From the cell containing the given text, extract its center point as (X, Y) coordinate. 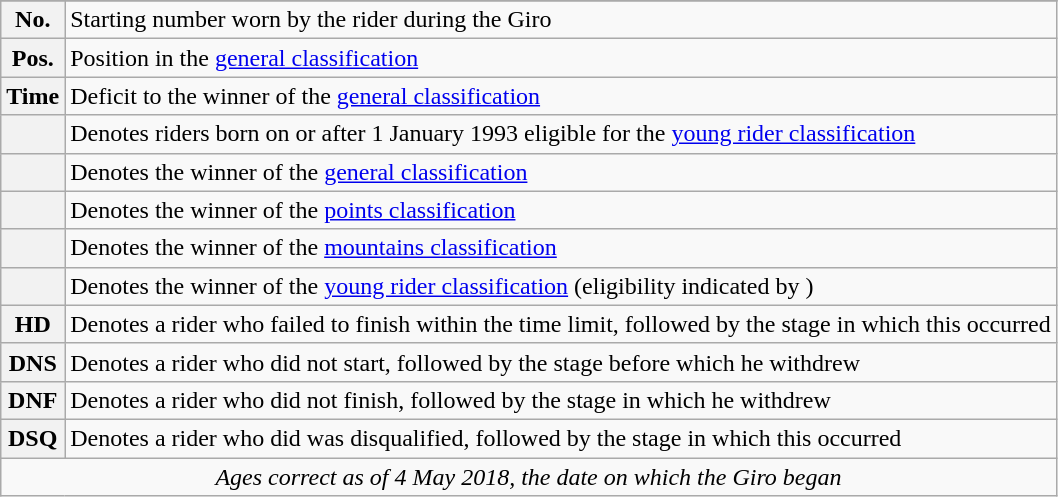
Denotes a rider who did was disqualified, followed by the stage in which this occurred (561, 438)
HD (33, 324)
No. (33, 20)
DSQ (33, 438)
Deficit to the winner of the general classification (561, 96)
Denotes the winner of the mountains classification (561, 248)
Starting number worn by the rider during the Giro (561, 20)
Time (33, 96)
Pos. (33, 58)
Ages correct as of 4 May 2018, the date on which the Giro began (528, 477)
Denotes the winner of the points classification (561, 210)
Denotes riders born on or after 1 January 1993 eligible for the young rider classification (561, 134)
Denotes a rider who failed to finish within the time limit, followed by the stage in which this occurred (561, 324)
Denotes a rider who did not finish, followed by the stage in which he withdrew (561, 400)
Denotes a rider who did not start, followed by the stage before which he withdrew (561, 362)
Position in the general classification (561, 58)
DNF (33, 400)
Denotes the winner of the general classification (561, 172)
DNS (33, 362)
Denotes the winner of the young rider classification (eligibility indicated by ) (561, 286)
